Detect which cell encompasses the target text, then output its [X, Y] center coordinate. 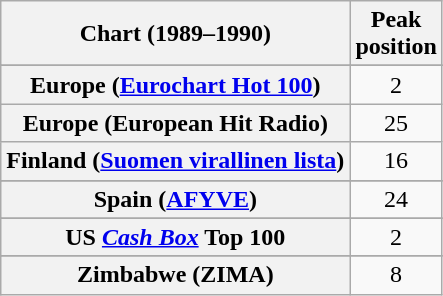
Europe (Eurochart Hot 100) [176, 85]
25 [396, 123]
Finland (Suomen virallinen lista) [176, 161]
16 [396, 161]
Spain (AFYVE) [176, 199]
Europe (European Hit Radio) [176, 123]
US Cash Box Top 100 [176, 237]
8 [396, 275]
Peakposition [396, 34]
Zimbabwe (ZIMA) [176, 275]
24 [396, 199]
Chart (1989–1990) [176, 34]
